From the cell containing the given text, extract its center point as [X, Y] coordinate. 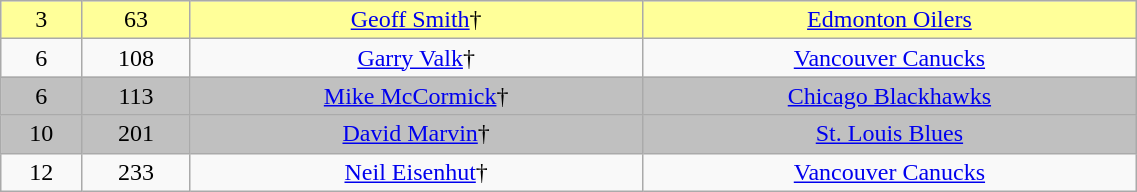
Geoff Smith† [416, 20]
10 [42, 134]
113 [136, 96]
Chicago Blackhawks [890, 96]
3 [42, 20]
233 [136, 172]
Garry Valk† [416, 58]
David Marvin† [416, 134]
Neil Eisenhut† [416, 172]
108 [136, 58]
201 [136, 134]
Mike McCormick† [416, 96]
12 [42, 172]
Edmonton Oilers [890, 20]
St. Louis Blues [890, 134]
63 [136, 20]
